Search for the cell housing the specified text and yield its [X, Y] center coordinate. 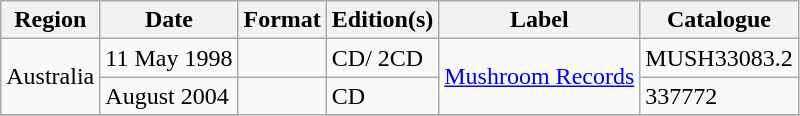
Date [169, 20]
337772 [719, 96]
CD/ 2CD [382, 58]
August 2004 [169, 96]
Catalogue [719, 20]
11 May 1998 [169, 58]
Mushroom Records [540, 77]
Region [50, 20]
Format [282, 20]
CD [382, 96]
MUSH33083.2 [719, 58]
Australia [50, 77]
Label [540, 20]
Edition(s) [382, 20]
